Find where the given text appears and provide that cell's center as [X, Y] coordinate. 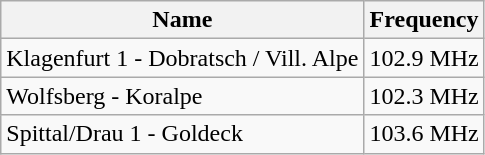
103.6 MHz [424, 134]
102.3 MHz [424, 96]
Wolfsberg - Koralpe [182, 96]
Name [182, 20]
Frequency [424, 20]
Spittal/Drau 1 - Goldeck [182, 134]
Klagenfurt 1 - Dobratsch / Vill. Alpe [182, 58]
102.9 MHz [424, 58]
